Scan for the cell matching the given text and deliver its [X, Y] coordinate at center. 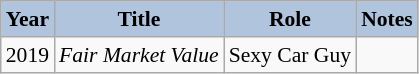
Notes [387, 19]
Role [290, 19]
2019 [28, 55]
Fair Market Value [139, 55]
Title [139, 19]
Sexy Car Guy [290, 55]
Year [28, 19]
